Pinpoint the cell where the given text exists, returning its [x, y] midpoint coordinate. 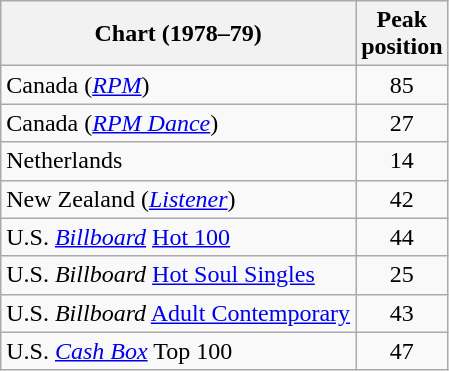
Canada (RPM Dance) [178, 123]
42 [402, 199]
25 [402, 275]
Peakposition [402, 34]
Chart (1978–79) [178, 34]
27 [402, 123]
44 [402, 237]
New Zealand (Listener) [178, 199]
U.S. Billboard Hot Soul Singles [178, 275]
Canada (RPM) [178, 85]
U.S. Billboard Hot 100 [178, 237]
43 [402, 313]
47 [402, 351]
14 [402, 161]
Netherlands [178, 161]
U.S. Cash Box Top 100 [178, 351]
85 [402, 85]
U.S. Billboard Adult Contemporary [178, 313]
